For the text-containing cell, return its midpoint in (x, y) coordinate format. 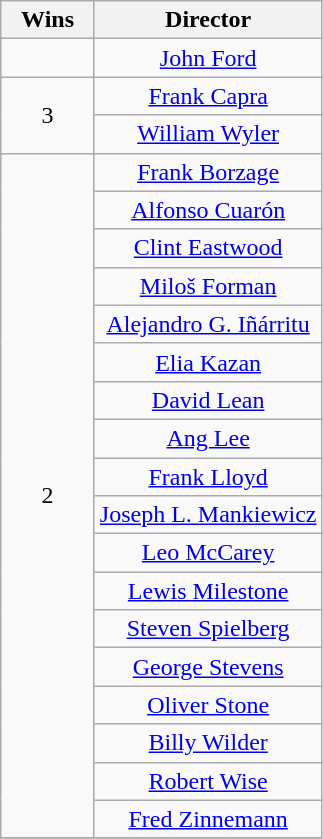
William Wyler (208, 134)
Fred Zinnemann (208, 819)
Steven Spielberg (208, 629)
Oliver Stone (208, 705)
2 (48, 496)
Clint Eastwood (208, 248)
Elia Kazan (208, 362)
David Lean (208, 400)
Billy Wilder (208, 743)
Frank Capra (208, 96)
Miloš Forman (208, 286)
Frank Lloyd (208, 477)
Director (208, 20)
Robert Wise (208, 781)
Leo McCarey (208, 553)
Joseph L. Mankiewicz (208, 515)
3 (48, 115)
Frank Borzage (208, 172)
John Ford (208, 58)
Lewis Milestone (208, 591)
Alejandro G. Iñárritu (208, 324)
Ang Lee (208, 438)
George Stevens (208, 667)
Alfonso Cuarón (208, 210)
Wins (48, 20)
